Scan for the cell matching the given text and deliver its [x, y] coordinate at center. 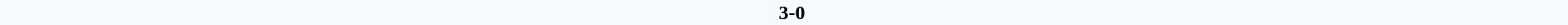
3-0 [791, 12]
